Return the [X, Y] coordinate for the center point of the cell that contains the specified text.  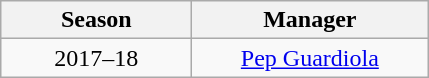
Season [96, 20]
2017–18 [96, 58]
Manager [310, 20]
Pep Guardiola [310, 58]
